Identify which cell holds the provided text, then report its [x, y] central coordinate. 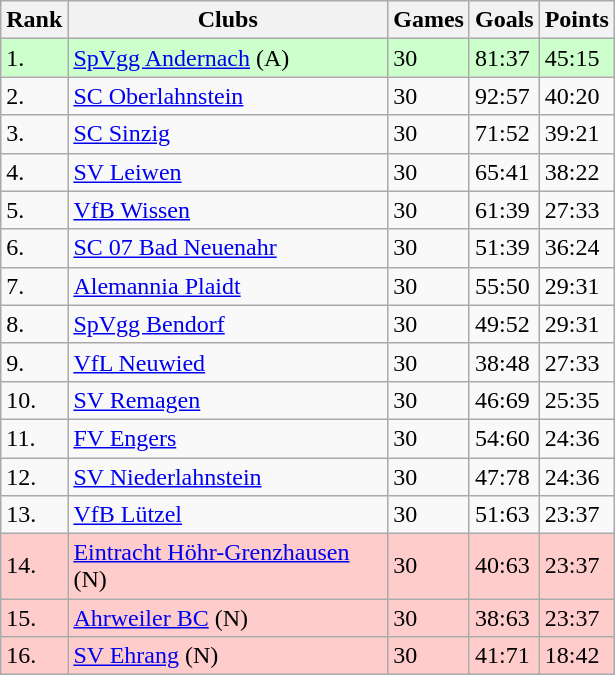
40:63 [504, 566]
16. [34, 656]
VfB Wissen [228, 210]
4. [34, 172]
SC Sinzig [228, 134]
14. [34, 566]
Points [576, 20]
10. [34, 400]
2. [34, 96]
61:39 [504, 210]
12. [34, 477]
39:21 [576, 134]
Rank [34, 20]
36:24 [576, 248]
VfB Lützel [228, 515]
15. [34, 618]
Games [429, 20]
46:69 [504, 400]
9. [34, 362]
7. [34, 286]
3. [34, 134]
Ahrweiler BC (N) [228, 618]
8. [34, 324]
5. [34, 210]
81:37 [504, 58]
Goals [504, 20]
1. [34, 58]
47:78 [504, 477]
45:15 [576, 58]
25:35 [576, 400]
11. [34, 438]
6. [34, 248]
13. [34, 515]
49:52 [504, 324]
55:50 [504, 286]
Alemannia Plaidt [228, 286]
38:48 [504, 362]
Eintracht Höhr-Grenzhausen (N) [228, 566]
18:42 [576, 656]
FV Engers [228, 438]
VfL Neuwied [228, 362]
38:63 [504, 618]
54:60 [504, 438]
40:20 [576, 96]
SC 07 Bad Neuenahr [228, 248]
92:57 [504, 96]
SV Remagen [228, 400]
SC Oberlahnstein [228, 96]
SpVgg Bendorf [228, 324]
65:41 [504, 172]
Clubs [228, 20]
SV Leiwen [228, 172]
SV Ehrang (N) [228, 656]
51:63 [504, 515]
51:39 [504, 248]
SpVgg Andernach (A) [228, 58]
38:22 [576, 172]
41:71 [504, 656]
71:52 [504, 134]
SV Niederlahnstein [228, 477]
